For the text-containing cell, return its midpoint in (X, Y) coordinate format. 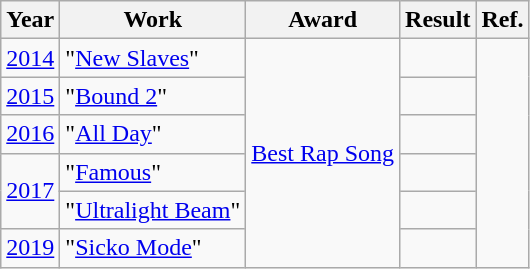
"All Day" (153, 134)
"Bound 2" (153, 96)
"Ultralight Beam" (153, 210)
Ref. (502, 20)
2014 (30, 58)
Work (153, 20)
2016 (30, 134)
Best Rap Song (323, 153)
2017 (30, 191)
"Famous" (153, 172)
Year (30, 20)
Award (323, 20)
2019 (30, 248)
"New Slaves" (153, 58)
"Sicko Mode" (153, 248)
Result (438, 20)
2015 (30, 96)
